Return the [X, Y] coordinate for the center point of the cell that contains the specified text.  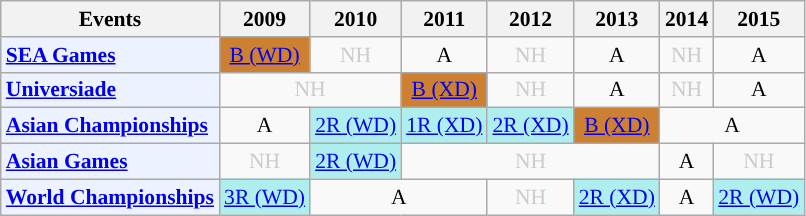
Asian Championships [110, 126]
2010 [356, 19]
SEA Games [110, 55]
Events [110, 19]
1R (XD) [444, 126]
World Championships [110, 197]
Universiade [110, 90]
2013 [617, 19]
2009 [264, 19]
2014 [686, 19]
B (WD) [264, 55]
2015 [758, 19]
2011 [444, 19]
2012 [530, 19]
3R (WD) [264, 197]
Asian Games [110, 162]
